Return [x, y] of the center of cell containing provided text 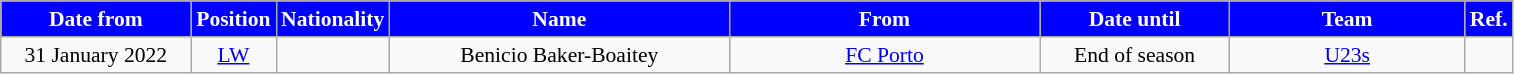
U23s [1348, 55]
Ref. [1489, 19]
Benicio Baker-Boaitey [559, 55]
Date from [96, 19]
LW [234, 55]
Team [1348, 19]
31 January 2022 [96, 55]
End of season [1135, 55]
Name [559, 19]
Nationality [332, 19]
Position [234, 19]
FC Porto [884, 55]
From [884, 19]
Date until [1135, 19]
